Scan for the cell matching the given text and deliver its [x, y] coordinate at center. 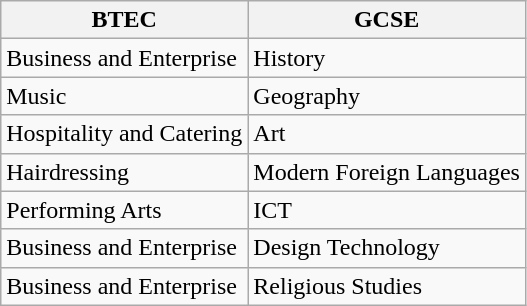
GCSE [387, 20]
Performing Arts [124, 210]
Hairdressing [124, 172]
Music [124, 96]
History [387, 58]
Religious Studies [387, 286]
Hospitality and Catering [124, 134]
BTEC [124, 20]
ICT [387, 210]
Modern Foreign Languages [387, 172]
Design Technology [387, 248]
Geography [387, 96]
Art [387, 134]
